From the cell containing the given text, extract its center point as [X, Y] coordinate. 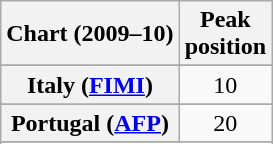
20 [225, 123]
10 [225, 85]
Portugal (AFP) [90, 123]
Chart (2009–10) [90, 34]
Peakposition [225, 34]
Italy (FIMI) [90, 85]
